Output the [X, Y] coordinate of the center of the cell containing the given text.  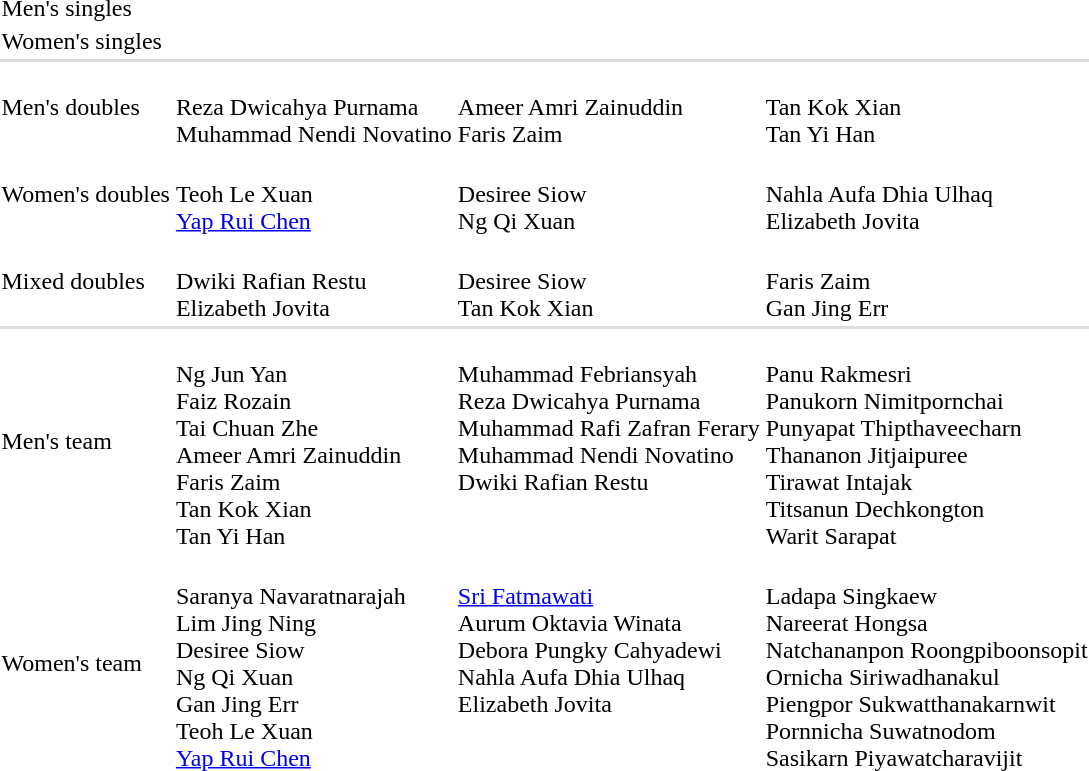
Dwiki Rafian RestuElizabeth Jovita [314, 281]
Mixed doubles [86, 281]
Men's doubles [86, 107]
Desiree SiowTan Kok Xian [608, 281]
Tan Kok XianTan Yi Han [926, 107]
Teoh Le XuanYap Rui Chen [314, 194]
Women's singles [86, 41]
Ng Jun YanFaiz RozainTai Chuan ZheAmeer Amri ZainuddinFaris ZaimTan Kok XianTan Yi Han [314, 442]
Reza Dwicahya PurnamaMuhammad Nendi Novatino [314, 107]
Nahla Aufa Dhia UlhaqElizabeth Jovita [926, 194]
Panu RakmesriPanukorn NimitpornchaiPunyapat ThipthaveecharnThananon JitjaipureeTirawat IntajakTitsanun DechkongtonWarit Sarapat [926, 442]
Desiree SiowNg Qi Xuan [608, 194]
Men's team [86, 442]
Ameer Amri ZainuddinFaris Zaim [608, 107]
Muhammad FebriansyahReza Dwicahya PurnamaMuhammad Rafi Zafran FeraryMuhammad Nendi NovatinoDwiki Rafian Restu [608, 442]
Faris ZaimGan Jing Err [926, 281]
Women's doubles [86, 194]
